Scan for the cell matching the given text and deliver its [x, y] coordinate at center. 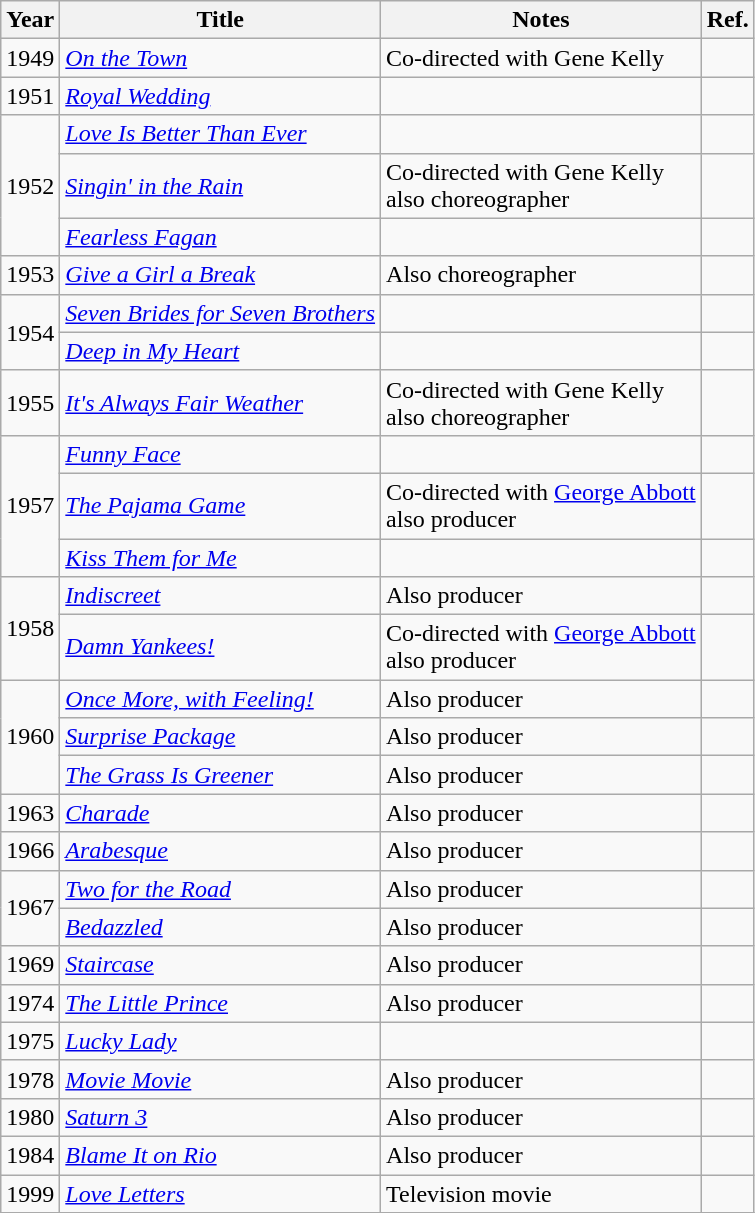
Fearless Fagan [220, 237]
Saturn 3 [220, 1117]
Deep in My Heart [220, 351]
1960 [30, 737]
Lucky Lady [220, 1041]
1975 [30, 1041]
Seven Brides for Seven Brothers [220, 313]
Bedazzled [220, 927]
1966 [30, 851]
1954 [30, 332]
Year [30, 20]
Love Letters [220, 1193]
Kiss Them for Me [220, 557]
Title [220, 20]
Blame It on Rio [220, 1155]
1980 [30, 1117]
1967 [30, 908]
1974 [30, 1003]
Co-directed with Gene Kelly also choreographer [542, 402]
Love Is Better Than Ever [220, 134]
Co-directed with Gene Kelly [542, 58]
1963 [30, 813]
Arabesque [220, 851]
1984 [30, 1155]
The Grass Is Greener [220, 775]
1955 [30, 402]
1949 [30, 58]
Give a Girl a Break [220, 275]
Co-directed with Gene Kellyalso choreographer [542, 186]
Funny Face [220, 454]
Royal Wedding [220, 96]
1958 [30, 628]
Notes [542, 20]
Staircase [220, 965]
Also choreographer [542, 275]
1978 [30, 1079]
Charade [220, 813]
1951 [30, 96]
The Little Prince [220, 1003]
Indiscreet [220, 596]
Damn Yankees! [220, 648]
It's Always Fair Weather [220, 402]
1957 [30, 506]
On the Town [220, 58]
1969 [30, 965]
Two for the Road [220, 889]
1953 [30, 275]
1952 [30, 186]
Once More, with Feeling! [220, 699]
Surprise Package [220, 737]
Ref. [728, 20]
The Pajama Game [220, 506]
Television movie [542, 1193]
Singin' in the Rain [220, 186]
Movie Movie [220, 1079]
1999 [30, 1193]
